Output the (x, y) coordinate of the center of the cell containing the given text.  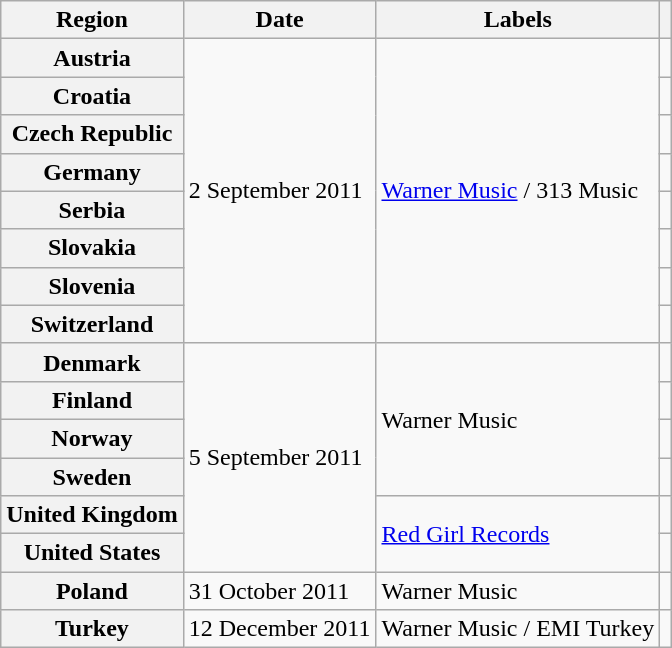
Red Girl Records (518, 534)
Denmark (92, 362)
United States (92, 553)
Slovenia (92, 286)
Sweden (92, 477)
Austria (92, 58)
Turkey (92, 629)
Serbia (92, 210)
Labels (518, 20)
Warner Music / 313 Music (518, 191)
12 December 2011 (280, 629)
Germany (92, 172)
Poland (92, 591)
Date (280, 20)
Norway (92, 438)
Croatia (92, 96)
Region (92, 20)
Czech Republic (92, 134)
5 September 2011 (280, 457)
Slovakia (92, 248)
Finland (92, 400)
United Kingdom (92, 515)
31 October 2011 (280, 591)
2 September 2011 (280, 191)
Switzerland (92, 324)
Warner Music / EMI Turkey (518, 629)
